For the text-containing cell, return its midpoint in (x, y) coordinate format. 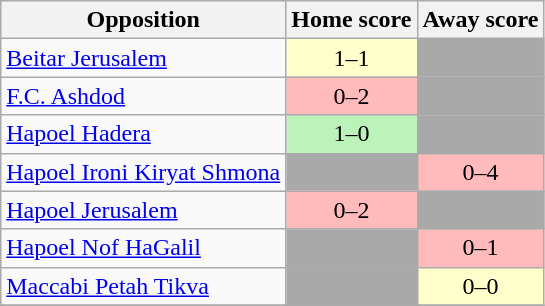
0–1 (480, 248)
Hapoel Hadera (144, 134)
Hapoel Nof HaGalil (144, 248)
Beitar Jerusalem (144, 58)
F.C. Ashdod (144, 96)
0–4 (480, 172)
Opposition (144, 20)
0–0 (480, 286)
Away score (480, 20)
Hapoel Ironi Kiryat Shmona (144, 172)
1–1 (352, 58)
Maccabi Petah Tikva (144, 286)
1–0 (352, 134)
Home score (352, 20)
Hapoel Jerusalem (144, 210)
